Capture the cell that displays the provided text and extract its [x, y] central coordinate. 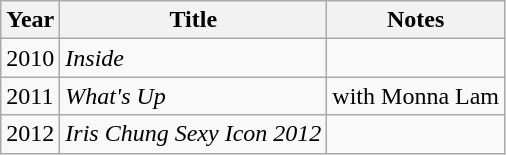
2010 [30, 58]
Iris Chung Sexy Icon 2012 [194, 134]
with Monna Lam [416, 96]
2011 [30, 96]
Year [30, 20]
Inside [194, 58]
Notes [416, 20]
2012 [30, 134]
What's Up [194, 96]
Title [194, 20]
